Scan for the cell matching the given text and deliver its (x, y) coordinate at center. 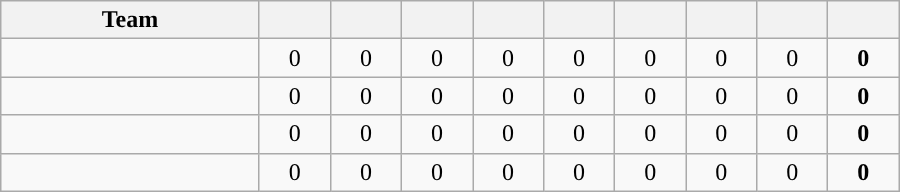
Team (130, 20)
